Capture the cell that displays the provided text and extract its [x, y] central coordinate. 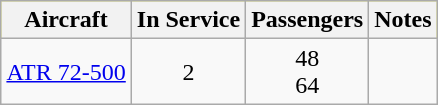
Passengers [308, 20]
4864 [308, 72]
In Service [188, 20]
Notes [403, 20]
2 [188, 72]
ATR 72-500 [66, 72]
Aircraft [66, 20]
